Detect which cell encompasses the target text, then output its (x, y) center coordinate. 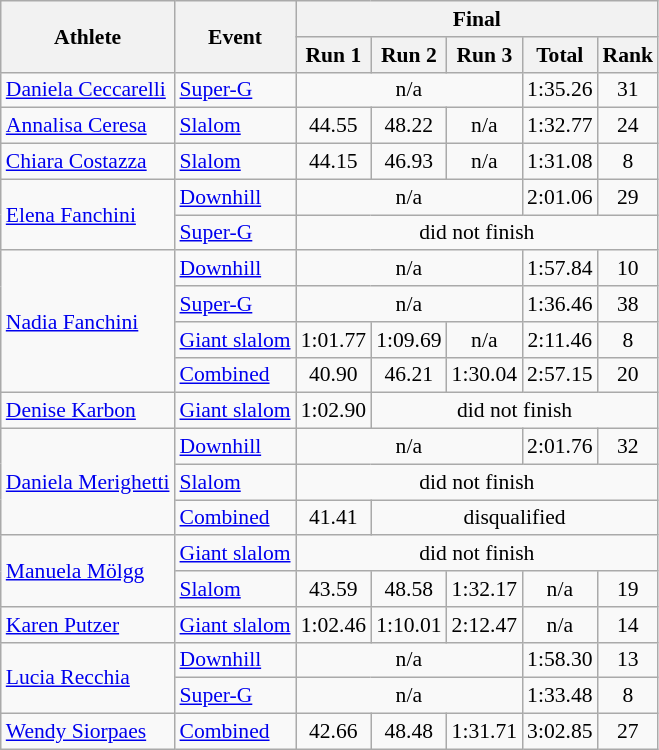
48.48 (408, 732)
41.41 (334, 518)
1:57.84 (560, 269)
1:31.08 (560, 162)
1:01.77 (334, 340)
Chiara Costazza (88, 162)
29 (628, 197)
Lucia Recchia (88, 678)
13 (628, 660)
32 (628, 447)
Elena Fanchini (88, 214)
48.58 (408, 589)
2:57.15 (560, 375)
Annalisa Ceresa (88, 126)
Denise Karbon (88, 411)
38 (628, 304)
1:32.17 (484, 589)
1:32.77 (560, 126)
Final (478, 19)
2:12.47 (484, 625)
2:01.06 (560, 197)
Rank (628, 55)
27 (628, 732)
Daniela Merighetti (88, 482)
Run 1 (334, 55)
Athlete (88, 36)
Run 2 (408, 55)
24 (628, 126)
1:10.01 (408, 625)
2:01.76 (560, 447)
43.59 (334, 589)
14 (628, 625)
3:02.85 (560, 732)
1:09.69 (408, 340)
31 (628, 90)
Nadia Fanchini (88, 322)
1:30.04 (484, 375)
1:58.30 (560, 660)
46.21 (408, 375)
1:35.26 (560, 90)
Total (560, 55)
Run 3 (484, 55)
1:36.46 (560, 304)
Manuela Mölgg (88, 572)
2:11.46 (560, 340)
42.66 (334, 732)
1:02.90 (334, 411)
disqualified (514, 518)
Event (236, 36)
1:33.48 (560, 696)
44.15 (334, 162)
1:31.71 (484, 732)
1:02.46 (334, 625)
46.93 (408, 162)
44.55 (334, 126)
19 (628, 589)
40.90 (334, 375)
Wendy Siorpaes (88, 732)
Karen Putzer (88, 625)
Daniela Ceccarelli (88, 90)
10 (628, 269)
48.22 (408, 126)
20 (628, 375)
